Capture the cell that displays the provided text and extract its [X, Y] central coordinate. 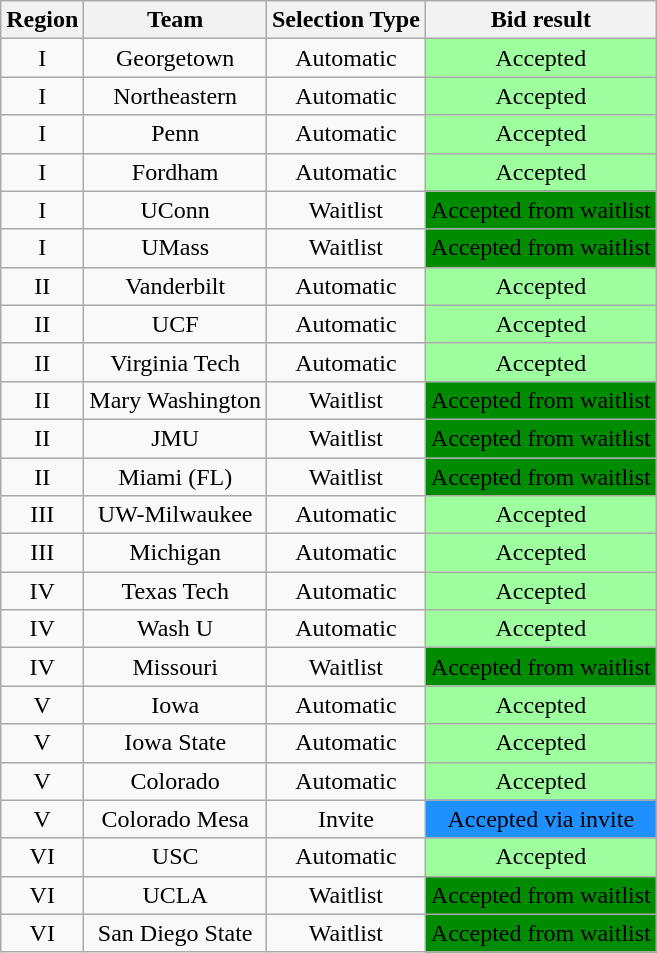
USC [176, 857]
Miami (FL) [176, 477]
Northeastern [176, 96]
UMass [176, 248]
Penn [176, 134]
Bid result [540, 20]
UConn [176, 210]
Mary Washington [176, 400]
Virginia Tech [176, 362]
Region [42, 20]
San Diego State [176, 933]
Team [176, 20]
Iowa [176, 705]
Texas Tech [176, 591]
Invite [346, 819]
Georgetown [176, 58]
Vanderbilt [176, 286]
Accepted via invite [540, 819]
Iowa State [176, 743]
Colorado [176, 781]
Selection Type [346, 20]
JMU [176, 438]
Missouri [176, 667]
UCLA [176, 895]
UCF [176, 324]
UW-Milwaukee [176, 515]
Colorado Mesa [176, 819]
Wash U [176, 629]
Fordham [176, 172]
Michigan [176, 553]
